Search for the cell housing the specified text and yield its [x, y] center coordinate. 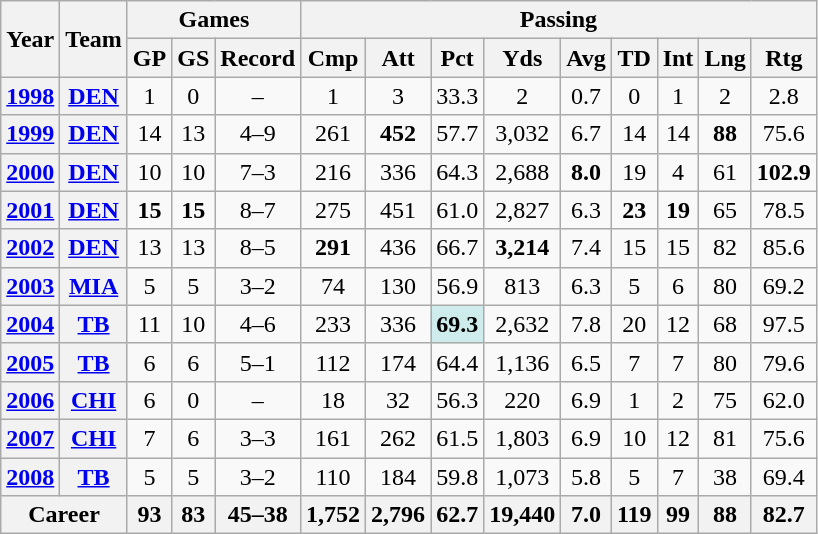
Career [64, 515]
Yds [522, 58]
65 [725, 210]
38 [725, 477]
3 [398, 96]
61 [725, 172]
7.0 [586, 515]
Record [258, 58]
Pct [458, 58]
2,632 [522, 324]
2,796 [398, 515]
2002 [30, 248]
102.9 [784, 172]
261 [334, 134]
Year [30, 39]
61.5 [458, 438]
75 [725, 400]
1999 [30, 134]
32 [398, 400]
174 [398, 362]
81 [725, 438]
59.8 [458, 477]
Avg [586, 58]
5.8 [586, 477]
1,803 [522, 438]
93 [149, 515]
1,073 [522, 477]
130 [398, 286]
6.5 [586, 362]
23 [634, 210]
119 [634, 515]
112 [334, 362]
97.5 [784, 324]
Att [398, 58]
74 [334, 286]
69.4 [784, 477]
2000 [30, 172]
2.8 [784, 96]
2008 [30, 477]
4–9 [258, 134]
110 [334, 477]
161 [334, 438]
451 [398, 210]
62.7 [458, 515]
275 [334, 210]
7.4 [586, 248]
216 [334, 172]
11 [149, 324]
Cmp [334, 58]
62.0 [784, 400]
2003 [30, 286]
78.5 [784, 210]
262 [398, 438]
85.6 [784, 248]
68 [725, 324]
3,032 [522, 134]
64.3 [458, 172]
Lng [725, 58]
83 [194, 515]
2007 [30, 438]
Rtg [784, 58]
2004 [30, 324]
291 [334, 248]
3–3 [258, 438]
69.2 [784, 286]
TD [634, 58]
82.7 [784, 515]
MIA [94, 286]
61.0 [458, 210]
19,440 [522, 515]
Passing [559, 20]
4 [678, 172]
1,752 [334, 515]
Int [678, 58]
813 [522, 286]
2006 [30, 400]
99 [678, 515]
79.6 [784, 362]
GS [194, 58]
69.3 [458, 324]
64.4 [458, 362]
33.3 [458, 96]
Team [94, 39]
7.8 [586, 324]
82 [725, 248]
2001 [30, 210]
8–7 [258, 210]
1998 [30, 96]
45–38 [258, 515]
1,136 [522, 362]
5–1 [258, 362]
6.7 [586, 134]
3,214 [522, 248]
Games [214, 20]
0.7 [586, 96]
184 [398, 477]
2,688 [522, 172]
2005 [30, 362]
20 [634, 324]
8–5 [258, 248]
233 [334, 324]
18 [334, 400]
66.7 [458, 248]
4–6 [258, 324]
7–3 [258, 172]
8.0 [586, 172]
220 [522, 400]
2,827 [522, 210]
436 [398, 248]
57.7 [458, 134]
56.9 [458, 286]
GP [149, 58]
56.3 [458, 400]
452 [398, 134]
